Find where the given text appears and provide that cell's center as (X, Y) coordinate. 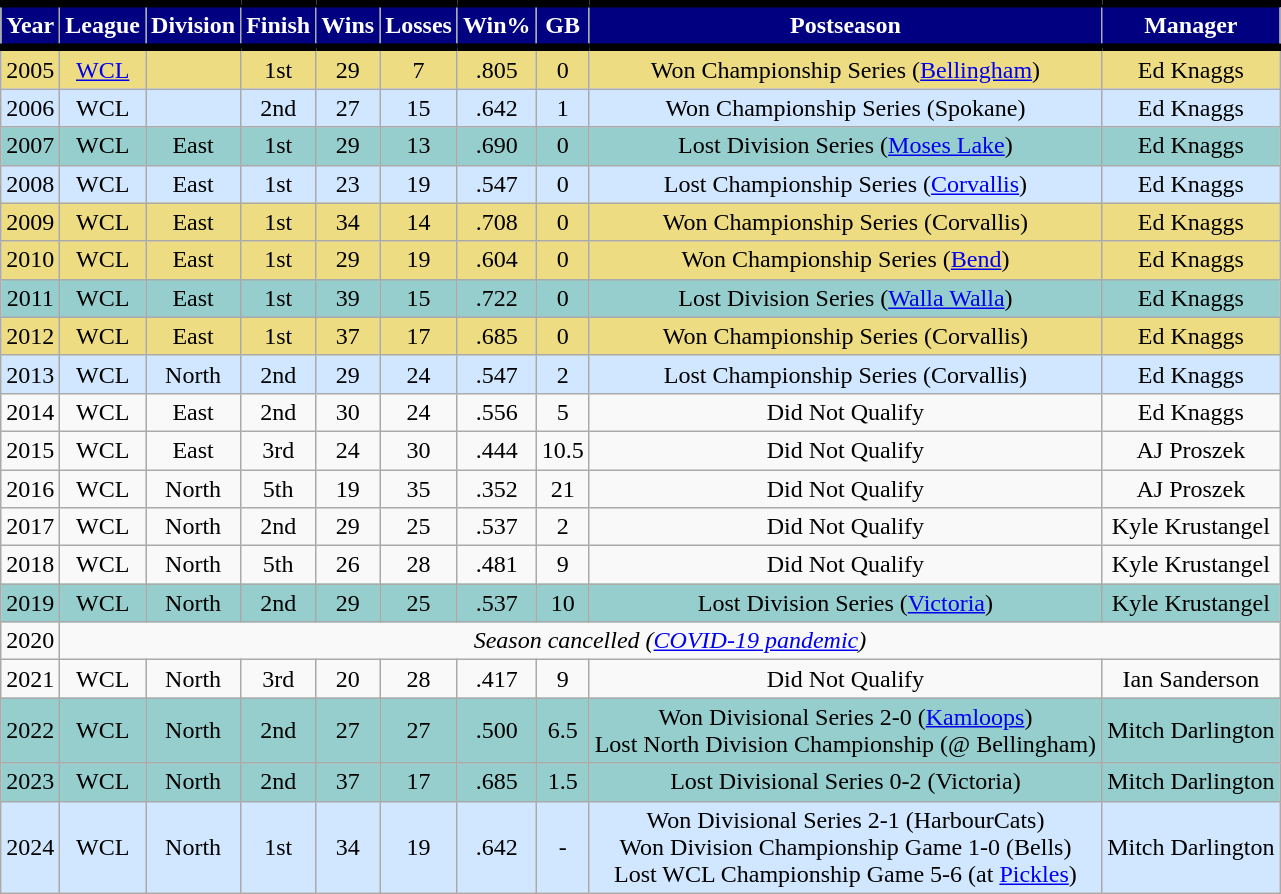
Finish (278, 26)
10 (562, 603)
.708 (496, 222)
Won Championship Series (Spokane) (845, 108)
.722 (496, 298)
GB (562, 26)
Division (194, 26)
2013 (30, 374)
Lost Division Series (Victoria) (845, 603)
Won Championship Series (Bend) (845, 260)
2015 (30, 450)
2014 (30, 412)
League (103, 26)
Win% (496, 26)
2018 (30, 565)
2009 (30, 222)
1 (562, 108)
.604 (496, 260)
2012 (30, 336)
.352 (496, 489)
2007 (30, 146)
2021 (30, 679)
6.5 (562, 730)
Ian Sanderson (1191, 679)
Lost Divisional Series 0-2 (Victoria) (845, 782)
Season cancelled (COVID-19 pandemic) (670, 641)
7 (419, 68)
2005 (30, 68)
.556 (496, 412)
21 (562, 489)
2011 (30, 298)
20 (348, 679)
Losses (419, 26)
Wins (348, 26)
Won Divisional Series 2-1 (HarbourCats) Won Division Championship Game 1-0 (Bells) Lost WCL Championship Game 5-6 (at Pickles) (845, 847)
39 (348, 298)
- (562, 847)
Year (30, 26)
2016 (30, 489)
5 (562, 412)
.417 (496, 679)
35 (419, 489)
2010 (30, 260)
Manager (1191, 26)
14 (419, 222)
2022 (30, 730)
.690 (496, 146)
.805 (496, 68)
.444 (496, 450)
.500 (496, 730)
Lost Division Series (Moses Lake) (845, 146)
13 (419, 146)
23 (348, 184)
1.5 (562, 782)
Postseason (845, 26)
10.5 (562, 450)
2008 (30, 184)
2019 (30, 603)
2023 (30, 782)
Won Championship Series (Bellingham) (845, 68)
.481 (496, 565)
2006 (30, 108)
Won Divisional Series 2-0 (Kamloops) Lost North Division Championship (@ Bellingham) (845, 730)
2024 (30, 847)
Lost Division Series (Walla Walla) (845, 298)
2020 (30, 641)
2017 (30, 527)
26 (348, 565)
